Locate the cell with the specified text and output its (X, Y) center coordinate. 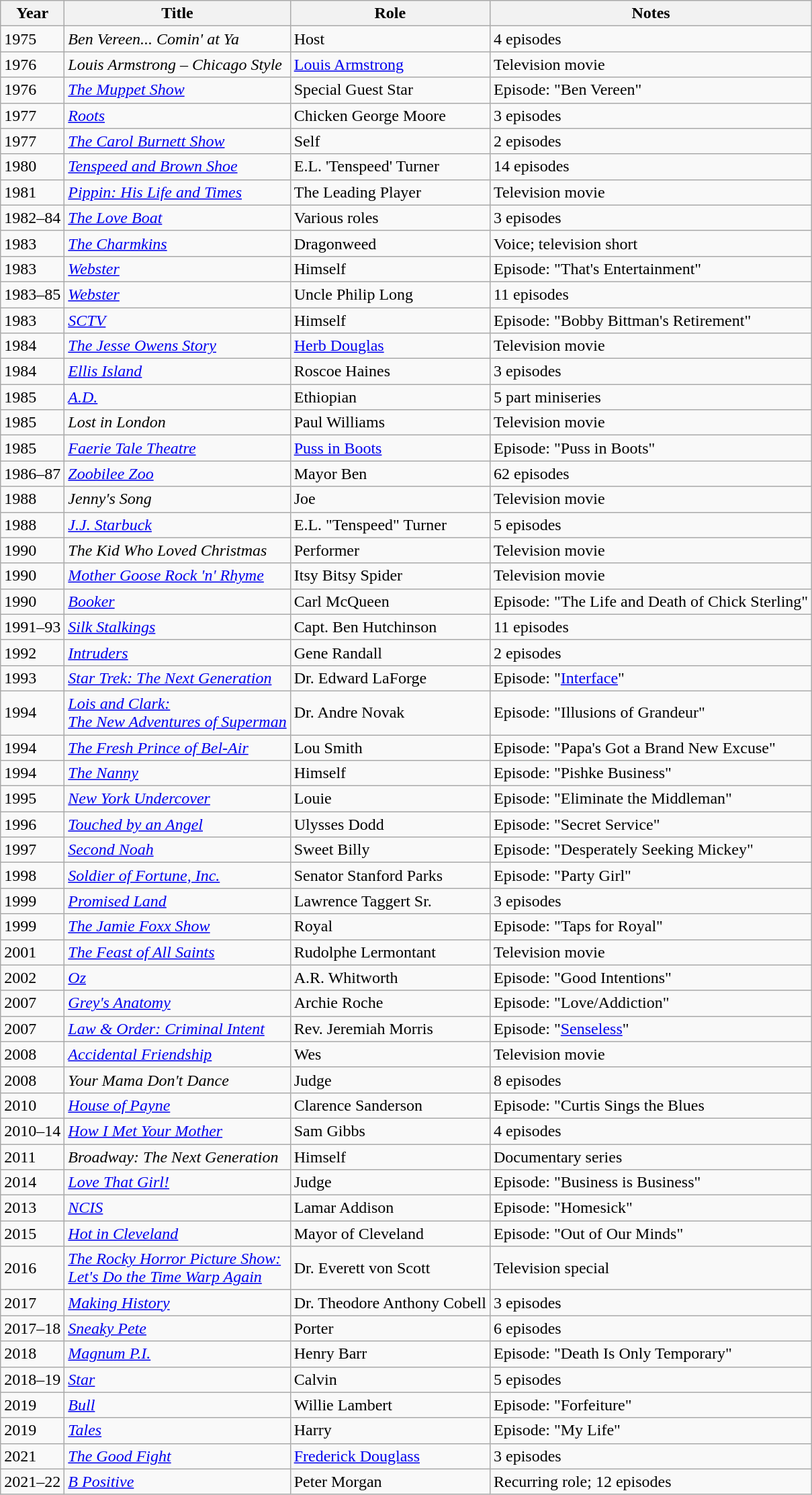
Senator Stanford Parks (390, 875)
Chicken George Moore (390, 116)
Episode: "Good Intentions" (650, 978)
Wes (390, 1054)
Intruders (177, 652)
Special Guest Star (390, 90)
Episode: "Senseless" (650, 1029)
Episode: "Forfeiture" (650, 1405)
Sam Gibbs (390, 1131)
J.J. Starbuck (177, 525)
Louis Armstrong – Chicago Style (177, 65)
NCIS (177, 1208)
The Kid Who Loved Christmas (177, 550)
Dr. Everett von Scott (390, 1269)
Television special (650, 1269)
Episode: "Puss in Boots" (650, 448)
Uncle Philip Long (390, 294)
Broadway: The Next Generation (177, 1156)
Jenny's Song (177, 499)
1975 (32, 39)
Episode: "Pishke Business" (650, 773)
Ethiopian (390, 397)
SCTV (177, 321)
2010–14 (32, 1131)
Love That Girl! (177, 1183)
Lou Smith (390, 748)
Rudolphe Lermontant (390, 952)
2013 (32, 1208)
The Love Boat (177, 218)
5 part miniseries (650, 397)
Oz (177, 978)
Bull (177, 1405)
2011 (32, 1156)
2016 (32, 1269)
Grey's Anatomy (177, 1003)
2001 (32, 952)
Henry Barr (390, 1354)
Episode: "Eliminate the Middleman" (650, 799)
Episode: "Interface" (650, 678)
Roscoe Haines (390, 372)
Harry (390, 1430)
Second Noah (177, 850)
2017 (32, 1303)
Role (390, 13)
Episode: "Secret Service" (650, 824)
Title (177, 13)
2018 (32, 1354)
Recurring role; 12 episodes (650, 1482)
Puss in Boots (390, 448)
Episode: "Love/Addiction" (650, 1003)
Episode: "The Life and Death of Chick Sterling" (650, 601)
Carl McQueen (390, 601)
Sweet Billy (390, 850)
Lois and Clark: The New Adventures of Superman (177, 712)
Lost in London (177, 423)
Silk Stalkings (177, 627)
Self (390, 141)
Making History (177, 1303)
2002 (32, 978)
Mother Goose Rock 'n' Rhyme (177, 576)
Episode: "Desperately Seeking Mickey" (650, 850)
Episode: "Curtis Sings the Blues (650, 1105)
Louis Armstrong (390, 65)
The Leading Player (390, 192)
Episode: "Taps for Royal" (650, 927)
E.L. 'Tenspeed' Turner (390, 167)
Royal (390, 927)
Dr. Edward LaForge (390, 678)
Peter Morgan (390, 1482)
Episode: "Illusions of Grandeur" (650, 712)
Herb Douglas (390, 346)
Mayor Ben (390, 474)
Episode: "That's Entertainment" (650, 269)
Rev. Jeremiah Morris (390, 1029)
Itsy Bitsy Spider (390, 576)
1991–93 (32, 627)
Voice; television short (650, 243)
62 episodes (650, 474)
Pippin: His Life and Times (177, 192)
Faerie Tale Theatre (177, 448)
Roots (177, 116)
The Rocky Horror Picture Show: Let's Do the Time Warp Again (177, 1269)
2017–18 (32, 1328)
B Positive (177, 1482)
Tenspeed and Brown Shoe (177, 167)
Zoobilee Zoo (177, 474)
Hot in Cleveland (177, 1234)
Paul Williams (390, 423)
The Jesse Owens Story (177, 346)
2021–22 (32, 1482)
1981 (32, 192)
Archie Roche (390, 1003)
1983–85 (32, 294)
Episode: "Ben Vereen" (650, 90)
Capt. Ben Hutchinson (390, 627)
The Jamie Foxx Show (177, 927)
Documentary series (650, 1156)
1986–87 (32, 474)
2015 (32, 1234)
1997 (32, 850)
1980 (32, 167)
The Good Fight (177, 1456)
1996 (32, 824)
8 episodes (650, 1080)
Lamar Addison (390, 1208)
Episode: "Homesick" (650, 1208)
The Fresh Prince of Bel-Air (177, 748)
The Carol Burnett Show (177, 141)
2014 (32, 1183)
Tales (177, 1430)
House of Payne (177, 1105)
6 episodes (650, 1328)
1998 (32, 875)
Episode: "Out of Our Minds" (650, 1234)
Promised Land (177, 901)
E.L. "Tenspeed" Turner (390, 525)
Booker (177, 601)
2021 (32, 1456)
Notes (650, 13)
How I Met Your Mother (177, 1131)
1992 (32, 652)
Episode: "Bobby Bittman's Retirement" (650, 321)
14 episodes (650, 167)
Porter (390, 1328)
The Charmkins (177, 243)
A.D. (177, 397)
Episode: "Papa's Got a Brand New Excuse" (650, 748)
Accidental Friendship (177, 1054)
The Nanny (177, 773)
Willie Lambert (390, 1405)
1993 (32, 678)
Dr. Andre Novak (390, 712)
Frederick Douglass (390, 1456)
Gene Randall (390, 652)
Ulysses Dodd (390, 824)
Louie (390, 799)
Various roles (390, 218)
Lawrence Taggert Sr. (390, 901)
Sneaky Pete (177, 1328)
Law & Order: Criminal Intent (177, 1029)
Ben Vereen... Comin' at Ya (177, 39)
Episode: "Party Girl" (650, 875)
Touched by an Angel (177, 824)
Mayor of Cleveland (390, 1234)
Year (32, 13)
A.R. Whitworth (390, 978)
Ellis Island (177, 372)
Episode: "Death Is Only Temporary" (650, 1354)
2010 (32, 1105)
Clarence Sanderson (390, 1105)
Dragonweed (390, 243)
Joe (390, 499)
Performer (390, 550)
Soldier of Fortune, Inc. (177, 875)
Your Mama Don't Dance (177, 1080)
Star Trek: The Next Generation (177, 678)
The Feast of All Saints (177, 952)
Calvin (390, 1379)
1995 (32, 799)
Host (390, 39)
Dr. Theodore Anthony Cobell (390, 1303)
2018–19 (32, 1379)
New York Undercover (177, 799)
The Muppet Show (177, 90)
Episode: "My Life" (650, 1430)
1982–84 (32, 218)
Magnum P.I. (177, 1354)
Episode: "Business is Business" (650, 1183)
Star (177, 1379)
